Return [x, y] of the center of cell containing provided text 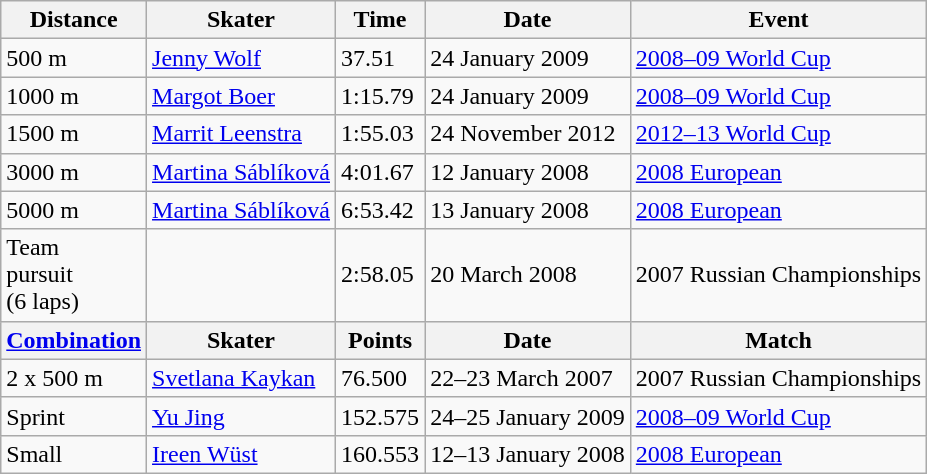
1:55.03 [380, 134]
2:58.05 [380, 275]
2 x 500 m [74, 378]
Yu Jing [242, 416]
Combination [74, 340]
24 November 2012 [528, 134]
Match [778, 340]
1500 m [74, 134]
12 January 2008 [528, 172]
24–25 January 2009 [528, 416]
12–13 January 2008 [528, 454]
Points [380, 340]
Marrit Leenstra [242, 134]
Jenny Wolf [242, 58]
1:15.79 [380, 96]
4:01.67 [380, 172]
160.553 [380, 454]
37.51 [380, 58]
500 m [74, 58]
Small [74, 454]
Sprint [74, 416]
Margot Boer [242, 96]
13 January 2008 [528, 210]
Svetlana Kaykan [242, 378]
22–23 March 2007 [528, 378]
6:53.42 [380, 210]
152.575 [380, 416]
2012–13 World Cup [778, 134]
1000 m [74, 96]
Event [778, 20]
76.500 [380, 378]
5000 m [74, 210]
Ireen Wüst [242, 454]
3000 m [74, 172]
Time [380, 20]
Distance [74, 20]
Teampursuit(6 laps) [74, 275]
20 March 2008 [528, 275]
